Extract the [x, y] coordinate from the center of the cell holding the provided text.  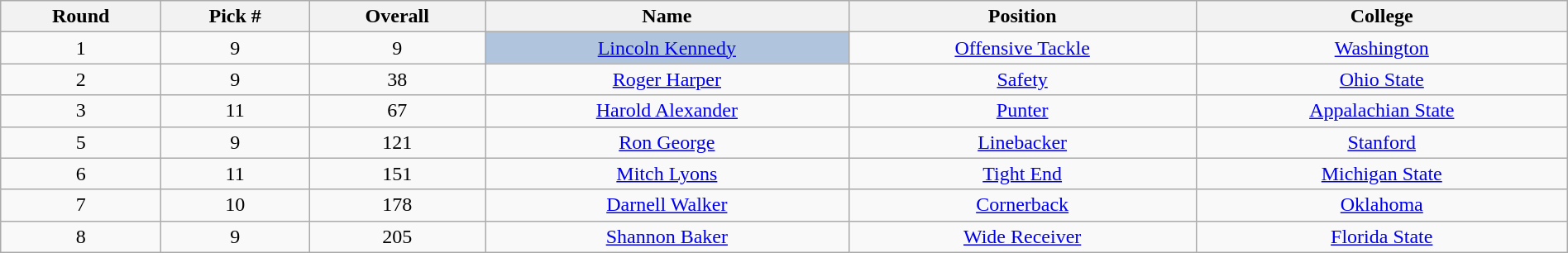
Shannon Baker [667, 236]
Lincoln Kennedy [667, 48]
67 [397, 111]
6 [81, 174]
1 [81, 48]
College [1381, 17]
8 [81, 236]
2 [81, 79]
Florida State [1381, 236]
Oklahoma [1381, 205]
Washington [1381, 48]
Michigan State [1381, 174]
Wide Receiver [1022, 236]
Appalachian State [1381, 111]
38 [397, 79]
Position [1022, 17]
3 [81, 111]
Darnell Walker [667, 205]
7 [81, 205]
Name [667, 17]
Roger Harper [667, 79]
Linebacker [1022, 142]
Cornerback [1022, 205]
Tight End [1022, 174]
Mitch Lyons [667, 174]
Harold Alexander [667, 111]
Ron George [667, 142]
Round [81, 17]
121 [397, 142]
Ohio State [1381, 79]
Stanford [1381, 142]
151 [397, 174]
Pick # [235, 17]
205 [397, 236]
10 [235, 205]
5 [81, 142]
Punter [1022, 111]
178 [397, 205]
Overall [397, 17]
Safety [1022, 79]
Offensive Tackle [1022, 48]
